Return (x, y) of the center of cell containing provided text 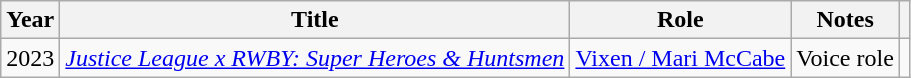
Voice role (846, 58)
2023 (30, 58)
Notes (846, 20)
Justice League x RWBY: Super Heroes & Huntsmen (315, 58)
Year (30, 20)
Vixen / Mari McCabe (680, 58)
Role (680, 20)
Title (315, 20)
